Provide the (X, Y) coordinate of the cell's center where the given text is located.  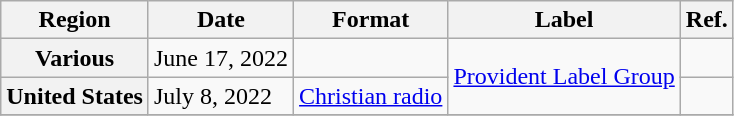
June 17, 2022 (220, 58)
Date (220, 20)
United States (75, 96)
Provident Label Group (564, 77)
Format (371, 20)
Ref. (706, 20)
Region (75, 20)
Various (75, 58)
July 8, 2022 (220, 96)
Christian radio (371, 96)
Label (564, 20)
